Scan for the cell matching the given text and deliver its (X, Y) coordinate at center. 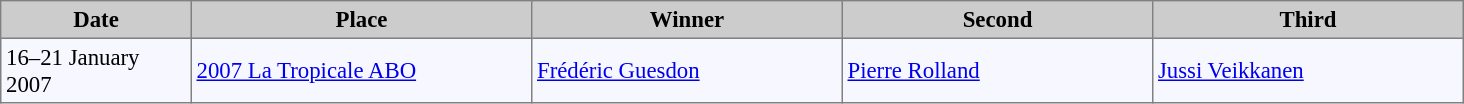
16–21 January 2007 (96, 70)
Frédéric Guesdon (687, 70)
Place (361, 20)
Third (1308, 20)
Second (997, 20)
Pierre Rolland (997, 70)
Date (96, 20)
Jussi Veikkanen (1308, 70)
2007 La Tropicale ABO (361, 70)
Winner (687, 20)
